Return the (X, Y) coordinate for the center point of the cell that contains the specified text.  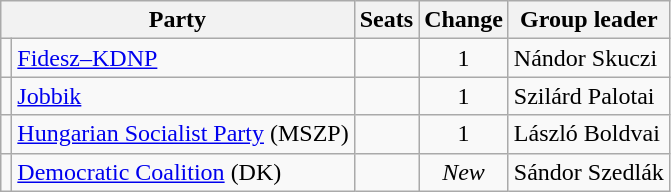
Hungarian Socialist Party (MSZP) (183, 134)
Sándor Szedlák (588, 172)
Seats (386, 20)
Szilárd Palotai (588, 96)
Jobbik (183, 96)
New (464, 172)
Group leader (588, 20)
László Boldvai (588, 134)
Nándor Skuczi (588, 58)
Fidesz–KDNP (183, 58)
Party (178, 20)
Democratic Coalition (DK) (183, 172)
Change (464, 20)
